Extract the (X, Y) coordinate from the center of the cell holding the provided text.  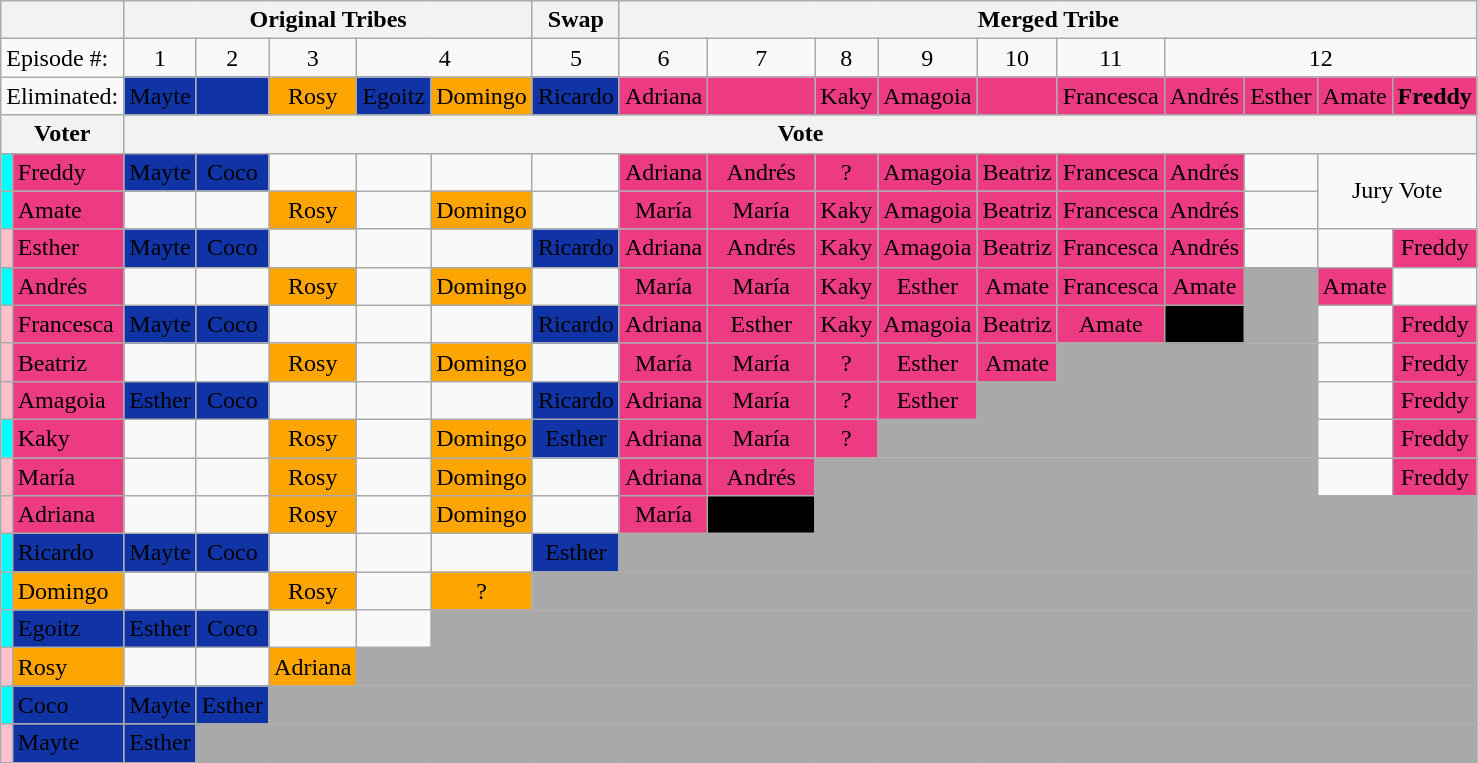
Eliminated: (62, 96)
6 (663, 58)
Vote (801, 134)
Jury Vote (1397, 191)
11 (1110, 58)
Episode #: (62, 58)
Merged Tribe (1048, 20)
Original Tribes (328, 20)
2 (232, 58)
10 (1017, 58)
12 (1320, 58)
8 (846, 58)
7 (762, 58)
Swap (576, 20)
5 (576, 58)
3 (313, 58)
Voter (62, 134)
9 (928, 58)
4 (444, 58)
1 (160, 58)
